Detect which cell encompasses the target text, then output its (X, Y) center coordinate. 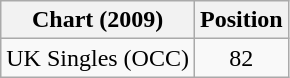
82 (241, 58)
Chart (2009) (98, 20)
Position (241, 20)
UK Singles (OCC) (98, 58)
